Determine the [x, y] coordinate at the center of the cell enclosing the given text.  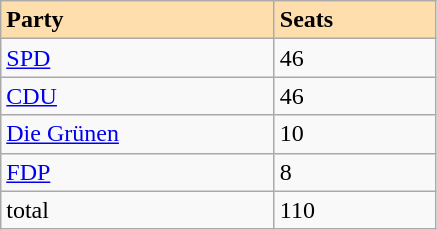
Party [138, 20]
110 [354, 210]
10 [354, 134]
Seats [354, 20]
FDP [138, 172]
CDU [138, 96]
8 [354, 172]
SPD [138, 58]
total [138, 210]
Die Grünen [138, 134]
